Provide the (x, y) coordinate of the cell's center where the given text is located.  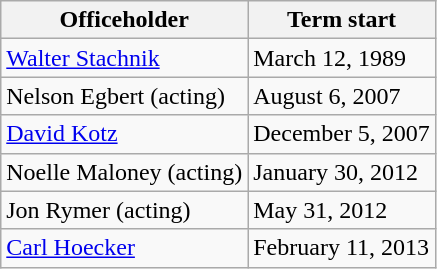
May 31, 2012 (342, 210)
David Kotz (124, 134)
Carl Hoecker (124, 248)
August 6, 2007 (342, 96)
Jon Rymer (acting) (124, 210)
March 12, 1989 (342, 58)
February 11, 2013 (342, 248)
January 30, 2012 (342, 172)
Term start (342, 20)
Officeholder (124, 20)
December 5, 2007 (342, 134)
Walter Stachnik (124, 58)
Nelson Egbert (acting) (124, 96)
Noelle Maloney (acting) (124, 172)
